Detect which cell encompasses the target text, then output its (x, y) center coordinate. 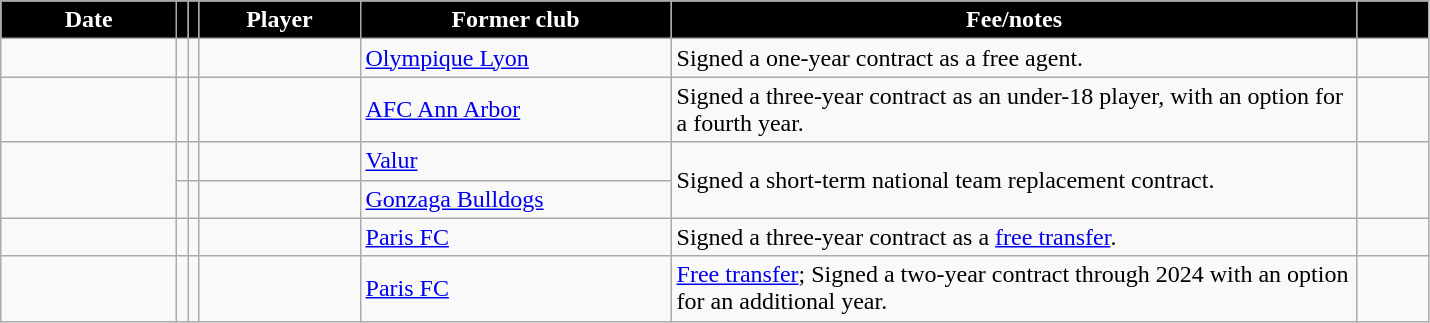
Olympique Lyon (516, 58)
Signed a short-term national team replacement contract. (1014, 180)
Fee/notes (1014, 20)
Player (280, 20)
Signed a three-year contract as a free transfer. (1014, 237)
Signed a three-year contract as an under-18 player, with an option for a fourth year. (1014, 110)
Free transfer; Signed a two-year contract through 2024 with an option for an additional year. (1014, 288)
Valur (516, 161)
AFC Ann Arbor (516, 110)
Date (89, 20)
Gonzaga Bulldogs (516, 199)
Signed a one-year contract as a free agent. (1014, 58)
Former club (516, 20)
